Identify which cell holds the provided text, then report its [X, Y] central coordinate. 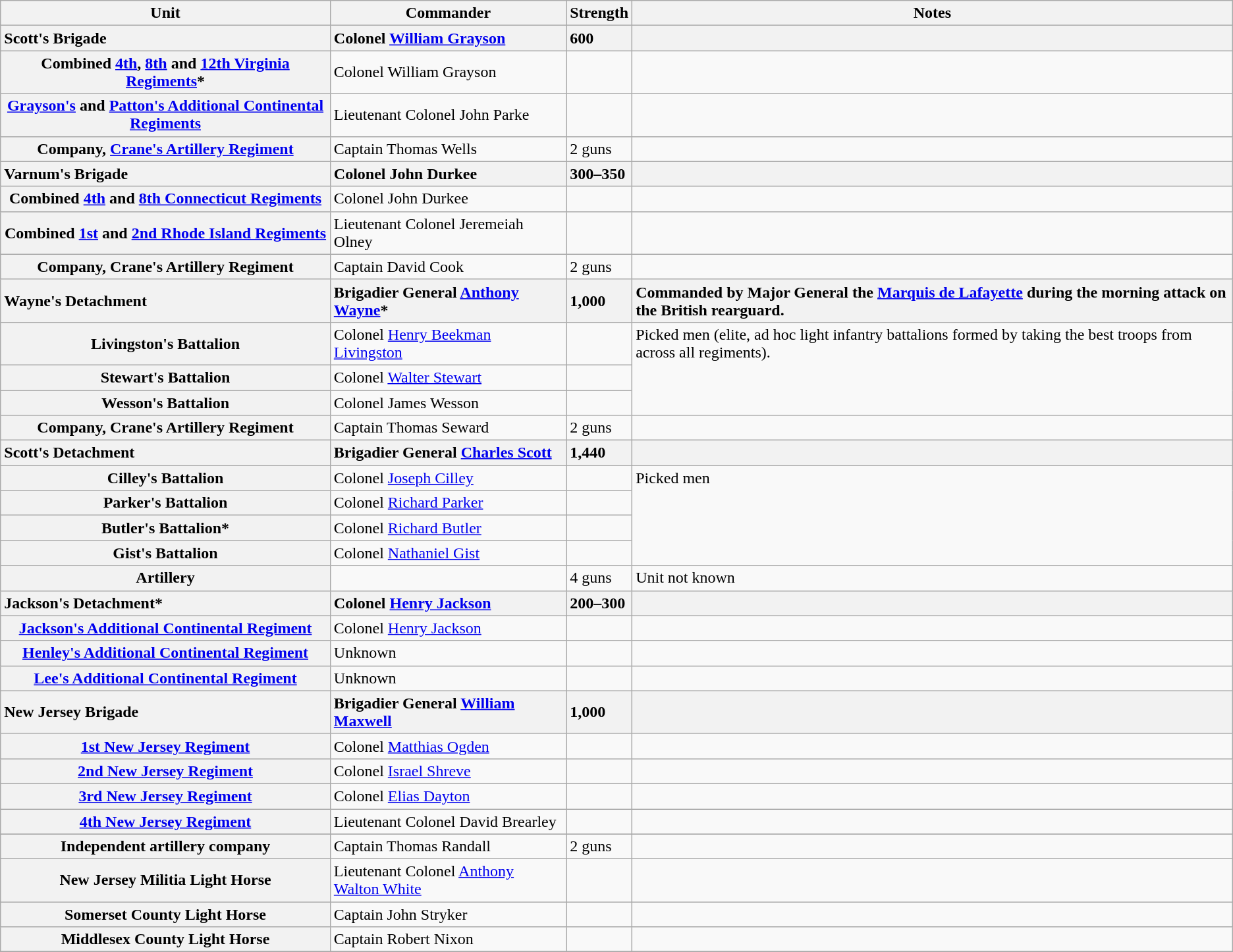
Brigadier General Anthony Wayne* [448, 300]
Colonel Walter Stewart [448, 377]
Gist's Battalion [166, 553]
Captain Thomas Seward [448, 428]
Parker's Battalion [166, 503]
Butler's Battalion* [166, 528]
Lieutenant Colonel Jeremeiah Olney [448, 233]
Colonel Henry Beekman Livingston [448, 344]
Colonel Joseph Cilley [448, 478]
Cilley's Battalion [166, 478]
Captain Robert Nixon [448, 939]
1,440 [599, 453]
Colonel Israel Shreve [448, 771]
Lieutenant Colonel John Parke [448, 115]
Unit [166, 13]
Combined 1st and 2nd Rhode Island Regiments [166, 233]
Picked men [933, 516]
Stewart's Battalion [166, 377]
Livingston's Battalion [166, 344]
Somerset County Light Horse [166, 914]
Strength [599, 13]
4 guns [599, 578]
Brigadier General William Maxwell [448, 712]
New Jersey Brigade [166, 712]
Captain Thomas Wells [448, 149]
Lee's Additional Continental Regiment [166, 678]
600 [599, 38]
Combined 4th, 8th and 12th Virginia Regiments* [166, 72]
Grayson's and Patton's Additional Continental Regiments [166, 115]
Picked men (elite, ad hoc light infantry battalions formed by taking the best troops from across all regiments). [933, 369]
Colonel Richard Butler [448, 528]
Commander [448, 13]
Varnum's Brigade [166, 174]
Lieutenant Colonel David Brearley [448, 821]
Jackson's Detachment* [166, 603]
Captain Thomas Randall [448, 847]
Colonel Elias Dayton [448, 796]
Brigadier General Charles Scott [448, 453]
300–350 [599, 174]
Notes [933, 13]
Colonel James Wesson [448, 402]
Colonel Richard Parker [448, 503]
3rd New Jersey Regiment [166, 796]
Captain John Stryker [448, 914]
Colonel Matthias Ogden [448, 746]
200–300 [599, 603]
4th New Jersey Regiment [166, 821]
Scott's Detachment [166, 453]
Wayne's Detachment [166, 300]
Henley's Additional Continental Regiment [166, 653]
Commanded by Major General the Marquis de Lafayette during the morning attack on the British rearguard. [933, 300]
Captain David Cook [448, 267]
1st New Jersey Regiment [166, 746]
Artillery [166, 578]
Unit not known [933, 578]
Combined 4th and 8th Connecticut Regiments [166, 199]
2nd New Jersey Regiment [166, 771]
Lieutenant Colonel Anthony Walton White [448, 881]
Scott's Brigade [166, 38]
Wesson's Battalion [166, 402]
Jackson's Additional Continental Regiment [166, 628]
Independent artillery company [166, 847]
New Jersey Militia Light Horse [166, 881]
Middlesex County Light Horse [166, 939]
Colonel Nathaniel Gist [448, 553]
